Pinpoint the cell where the given text exists, returning its [x, y] midpoint coordinate. 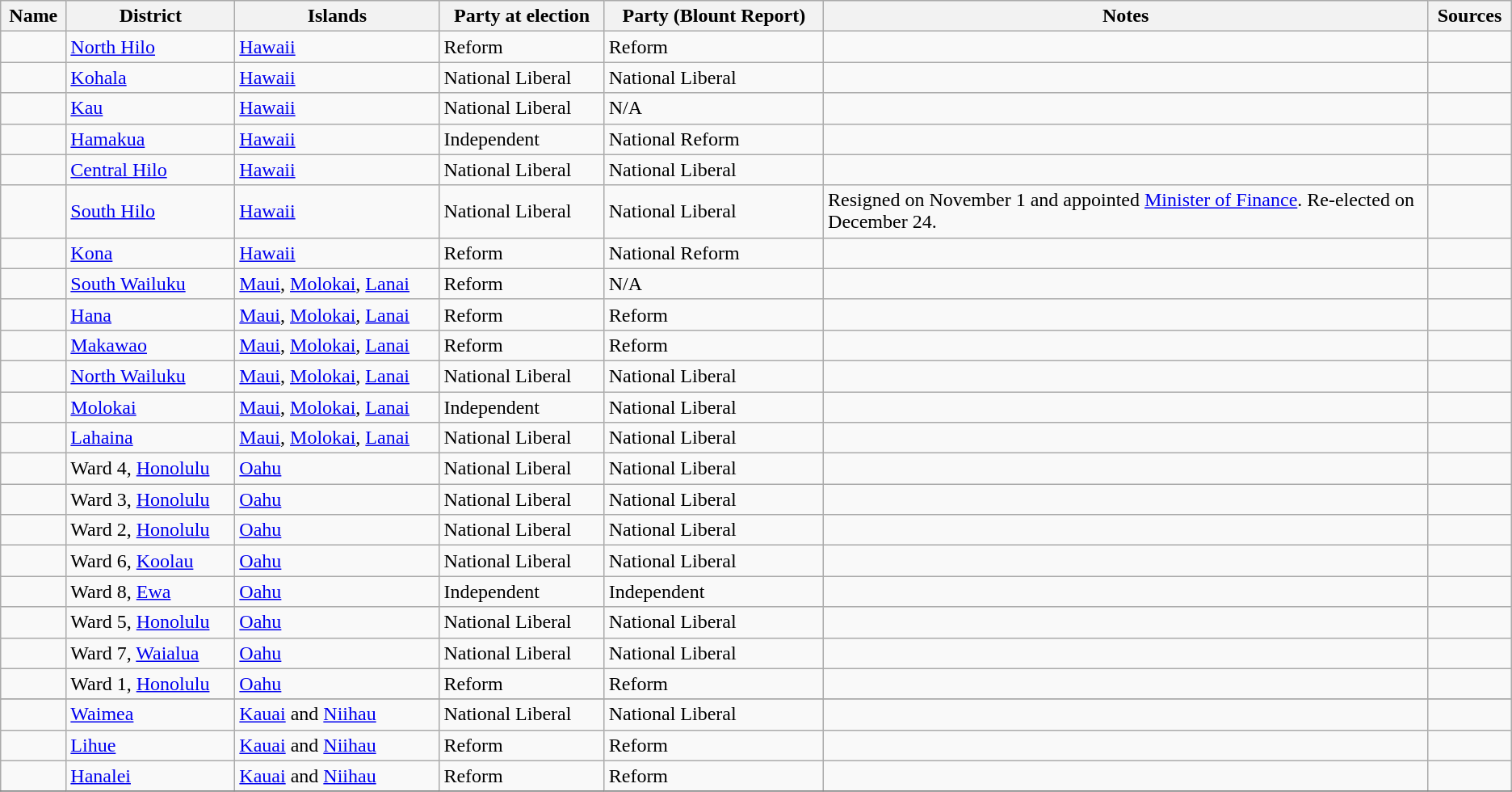
Kona [150, 253]
Name [34, 16]
Waimea [150, 714]
Notes [1126, 16]
North Hilo [150, 47]
Hamakua [150, 139]
Hana [150, 314]
Ward 1, Honolulu [150, 684]
Kohala [150, 78]
South Hilo [150, 212]
Kau [150, 108]
Central Hilo [150, 170]
Party at election [522, 16]
Lahaina [150, 438]
Sources [1470, 16]
Ward 5, Honolulu [150, 622]
Party (Blount Report) [714, 16]
Ward 3, Honolulu [150, 499]
District [150, 16]
Lihue [150, 745]
North Wailuku [150, 376]
South Wailuku [150, 284]
Ward 4, Honolulu [150, 469]
Resigned on November 1 and appointed Minister of Finance. Re-elected on December 24. [1126, 212]
Ward 8, Ewa [150, 592]
Ward 2, Honolulu [150, 530]
Makawao [150, 345]
Ward 7, Waialua [150, 653]
Molokai [150, 407]
Hanalei [150, 776]
Ward 6, Koolau [150, 561]
Islands [338, 16]
